Identify which cell holds the provided text, then report its [x, y] central coordinate. 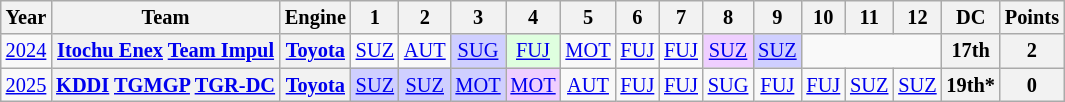
KDDI TGMGP TGR-DC [166, 85]
10 [823, 17]
Year [26, 17]
5 [588, 17]
2024 [26, 51]
Itochu Enex Team Impul [166, 51]
12 [917, 17]
11 [869, 17]
Team [166, 17]
Engine [316, 17]
DC [971, 17]
19th* [971, 85]
1 [375, 17]
8 [728, 17]
6 [637, 17]
7 [681, 17]
17th [971, 51]
2025 [26, 85]
3 [478, 17]
4 [534, 17]
9 [777, 17]
Points [1032, 17]
0 [1032, 85]
